Provide the (X, Y) coordinate of the cell's center where the given text is located.  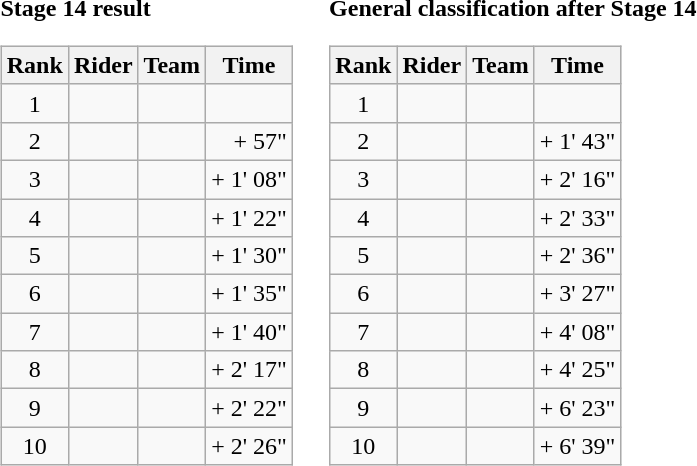
+ 1' 43" (578, 141)
+ 3' 27" (578, 294)
+ 2' 22" (250, 408)
+ 4' 25" (578, 370)
+ 2' 26" (250, 446)
+ 1' 40" (250, 332)
+ 6' 39" (578, 446)
+ 6' 23" (578, 408)
+ 1' 30" (250, 256)
+ 1' 35" (250, 294)
+ 4' 08" (578, 332)
+ 1' 08" (250, 179)
+ 57" (250, 141)
+ 2' 36" (578, 256)
+ 2' 33" (578, 217)
+ 1' 22" (250, 217)
+ 2' 17" (250, 370)
+ 2' 16" (578, 179)
